Extract the (x, y) coordinate from the center of the cell holding the provided text.  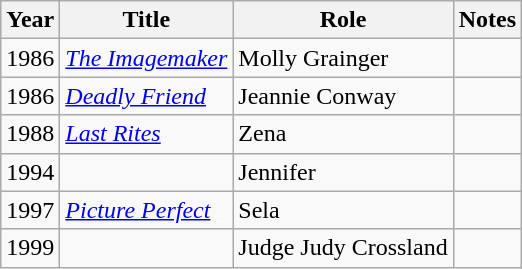
Title (146, 20)
Picture Perfect (146, 210)
1988 (30, 134)
Judge Judy Crossland (343, 248)
Year (30, 20)
Molly Grainger (343, 58)
Role (343, 20)
Notes (487, 20)
Zena (343, 134)
The Imagemaker (146, 58)
1999 (30, 248)
Last Rites (146, 134)
Jeannie Conway (343, 96)
Deadly Friend (146, 96)
1997 (30, 210)
1994 (30, 172)
Jennifer (343, 172)
Sela (343, 210)
